Extract the (X, Y) coordinate from the center of the cell holding the provided text.  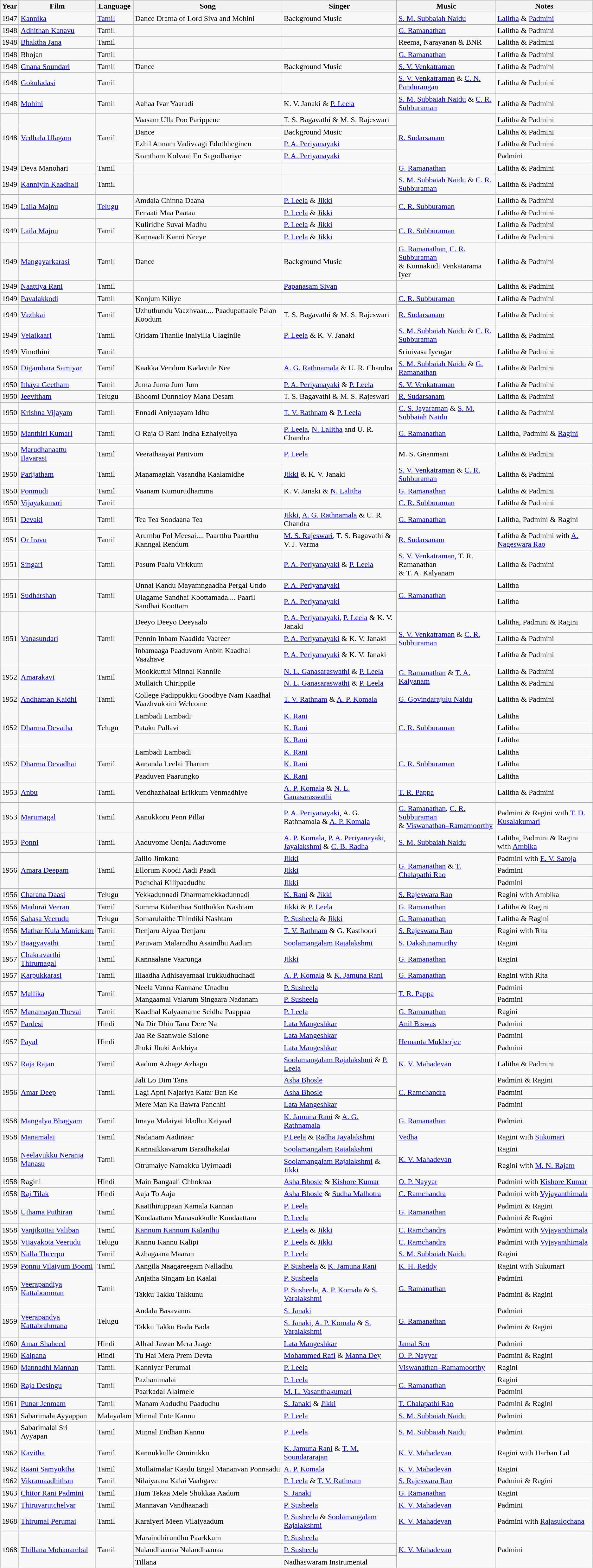
Aadum Azhage Azhagu (208, 1064)
Music (446, 6)
Aanukkoru Penn Pillai (208, 817)
Manamalai (57, 1137)
Madurai Veeran (57, 906)
K. Rani & Jikki (339, 894)
Illaadha Adhisayamaai Irukkudhudhadi (208, 975)
Konjum Kiliye (208, 298)
Tea Tea Soodaana Tea (208, 519)
Vinothini (57, 352)
Tillana (208, 1562)
Pachchai Kilipaadudhu (208, 882)
Ragini with Harban Lal (544, 1453)
Takku Takku Takkunu (208, 1295)
Vanasundari (57, 638)
Mullaich Chirippile (208, 683)
Chitor Rani Padmini (57, 1493)
Andhaman Kaidhi (57, 699)
Takku Takku Bada Bada (208, 1327)
Mallika (57, 994)
Reema, Narayanan & BNR (446, 42)
Asha Bhosle & Sudha Malhotra (339, 1194)
S. Dakshinamurthy (446, 943)
Raja Rajan (57, 1064)
Hemanta Mukherjee (446, 1042)
Amar Shaheed (57, 1343)
P. Susheela & Jikki (339, 919)
Arumbu Pol Meesai.... Paartthu Paartthu Kanngal Rendum (208, 540)
Pennin Inbam Naadida Vaareer (208, 638)
Devaki (57, 519)
Padmini with Rajasulochana (544, 1521)
Sahasa Veerudu (57, 919)
C. S. Jayaraman & S. M. Subbaiah Naidu (446, 413)
S. V. Venkatraman & C. N. Pandurangan (446, 83)
Dharma Devadhai (57, 764)
Dharma Devatha (57, 728)
M. S. Gnanmani (446, 454)
Veerapandiya Kattabomman (57, 1288)
College Padippukku Goodbye Nam Kaadhal Vaazhvukkini Welcome (208, 699)
Uthama Puthiran (57, 1212)
Nilaiyaana Kalai Vaahgave (208, 1481)
Veerapandya Kattabrahmana (57, 1321)
Saantham Kolvaai En Sagodhariye (208, 156)
Aaja To Aaja (208, 1194)
Kannaalane Vaarunga (208, 959)
Mathar Kula Manickam (57, 931)
Unnai Kandu Mayamngaadha Pergal Undo (208, 585)
Kanniyar Perumai (208, 1367)
Kannukkulle Onnirukku (208, 1453)
Bhoomi Dunnaloy Mana Desam (208, 396)
Paaduven Paarungko (208, 776)
T. V. Rathnam & A. P. Komala (339, 699)
Aananda Leelai Tharum (208, 764)
Raja Desingu (57, 1386)
Jikki & K. V. Janaki (339, 475)
Or Iravu (57, 540)
Vijayakumari (57, 503)
Anbu (57, 793)
Jamal Sen (446, 1343)
Imaya Malaiyai Idadhu Kaiyaal (208, 1120)
Alhad Jawan Mera Jaage (208, 1343)
Aaduvome Oonjal Aaduvome (208, 842)
P. Susheela, A. P. Komala & S. Varalakshmi (339, 1295)
Ennadi Aniyaayam Idhu (208, 413)
Sudharshan (57, 596)
Language (115, 6)
G. Govindarajulu Naidu (446, 699)
Kanniyin Kaadhali (57, 184)
Adhithan Kanavu (57, 30)
Nalandhaanaa Nalandhaanaa (208, 1550)
Kannum Kannum Kalanthu (208, 1230)
Oridam Thanile Inaiyilla Ulaginile (208, 336)
Marumagal (57, 817)
Viswanathan–Ramamoorthy (446, 1367)
Vendhazhalaai Erikkum Venmadhiye (208, 793)
Parijatham (57, 475)
Karpukkarasi (57, 975)
P.Leela & Radha Jayalakshmi (339, 1137)
Mookkutthi Minnal Kannile (208, 671)
Kaatthiruppaan Kamala Kannan (208, 1206)
S. Janaki, A. P. Komala & S. Varalakshmi (339, 1327)
1947 (10, 18)
Ezhil Annam Vadivaagi Eduthheginen (208, 144)
Anil Biswas (446, 1024)
Amar Deep (57, 1092)
T. V. Rathnam & P. Leela (339, 413)
Chakravarthi Thirumagal (57, 959)
Papanasam Sivan (339, 286)
Payal (57, 1042)
Jaa Re Saanwale Salone (208, 1036)
P. A. Periyanayaki, A. G. Rathnamala & A. P. Komala (339, 817)
S. Janaki & Jikki (339, 1404)
Thillana Mohanambal (57, 1550)
Pasum Paalu Virkkum (208, 565)
K. V. Janaki & P. Leela (339, 103)
Nadanam Aadinaar (208, 1137)
Raj Tilak (57, 1194)
Ithaya Geetham (57, 384)
Soolamangalam Rajalakshmi & P. Leela (339, 1064)
Sabarimalai Sri Ayyapan (57, 1432)
Vedhala Ulagam (57, 138)
A. G. Rathnamala & U. R. Chandra (339, 368)
Na Dir Dhin Tana Dere Na (208, 1024)
Paarkadal Alaimele (208, 1392)
Thirumal Perumai (57, 1521)
Mannadhi Mannan (57, 1367)
P. Susheela & Soolamangalam Rajalakshmi (339, 1521)
Dance Drama of Lord Siva and Mohini (208, 18)
Vanjikottai Valiban (57, 1230)
Marudhanaattu Ilavarasi (57, 454)
Ponni (57, 842)
Padmini & Ragini with T. D. Kusalakumari (544, 817)
A. P. Komala & K. Jamuna Rani (339, 975)
Jali Lo Dim Tana (208, 1080)
Kalpana (57, 1355)
Manamagan Thevai (57, 1012)
Manamagizh Vasandha Kaalamidhe (208, 475)
Lalitha & Padmini with A. Nageswara Rao (544, 540)
Amdala Chinna Daana (208, 201)
Padmini with E. V. Saroja (544, 858)
P. Susheela & K. Jamuna Rani (339, 1266)
Bhojan (57, 54)
Ponnu Vilaiyum Boomi (57, 1266)
Andala Basavanna (208, 1311)
Kuliridhe Suvai Madhu (208, 225)
Jalilo Jimkana (208, 858)
Aangila Naagareegam Nalladhu (208, 1266)
Mohini (57, 103)
Veerathaayai Panivom (208, 454)
Charana Daasi (57, 894)
Lalitha, Padmini & Ragini with Ambika (544, 842)
K. Jamuna Rani & A. G. Rathnamala (339, 1120)
G. Ramanathan & T. A. Kalyanam (446, 677)
M. L. Vasanthakumari (339, 1392)
Inbamaaga Paaduvom Anbin Kaadhal Vaazhave (208, 655)
Pazhanimalai (208, 1380)
Nadhaswaram Instrumental (339, 1562)
Amara Deepam (57, 870)
Pavalakkodi (57, 298)
Mangayarkarasi (57, 261)
Notes (544, 6)
Kannaadi Kanni Neeye (208, 237)
Srinivasa Iyengar (446, 352)
A. P. Komala (339, 1469)
Velaikaari (57, 336)
Summa Kidanthaa Sotthukku Nashtam (208, 906)
Bhaktha Jana (57, 42)
Main Bangaali Chhokraa (208, 1182)
1967 (10, 1505)
Ponmudi (57, 491)
Vazhkai (57, 315)
Jikki, A. G. Rathnamala & U. R. Chandra (339, 519)
Jeevitham (57, 396)
S. M. Subbaiah Naidu & G. Ramanathan (446, 368)
Anjatha Singam En Kaalai (208, 1278)
P. Leela & T. V. Rathnam (339, 1481)
Vaanam Kumurudhamma (208, 491)
Singer (339, 6)
Kondaattam Manasukkulle Kondaattam (208, 1218)
Manam Aadudhu Paadudhu (208, 1404)
Nalla Theerpu (57, 1254)
Ragini with Ambika (544, 894)
Vikramaadhithan (57, 1481)
Vijayakota Veerudu (57, 1242)
Kaadhal Kalyaaname Seidha Paappaa (208, 1012)
T. V. Rathnam & G. Kasthoori (339, 931)
Mangaamal Valarum Singaara Nadanam (208, 1000)
Deeyo Deeyo Deeyaalo (208, 622)
Kannika (57, 18)
Uzhuthundu Vaazhvaar.... Paadupattaale Palan Koodum (208, 315)
Thiruvarutchelvar (57, 1505)
Year (10, 6)
P. Leela & K. V. Janaki (339, 336)
K. Jamuna Rani & T. M. Soundararajan (339, 1453)
Singari (57, 565)
Mullaimalar Kaadu Engal Mananvan Ponnaadu (208, 1469)
Juma Juma Jum Jum (208, 384)
Ragini with M. N. Rajam (544, 1165)
S. V. Venkatraman, T. R. Ramanathan& T. A. Kalyanam (446, 565)
Padmini with Kishore Kumar (544, 1182)
Film (57, 6)
Azhagaana Maaran (208, 1254)
Neelavukku Neranja Manasu (57, 1159)
Kaakka Vendum Kadavule Nee (208, 368)
P. Leela, N. Lalitha and U. R. Chandra (339, 433)
Tu Hai Mera Prem Devta (208, 1355)
K. H. Reddy (446, 1266)
Deva Manohari (57, 168)
Asha Bhosle & Kishore Kumar (339, 1182)
Sabarimala Ayyappan (57, 1416)
Soolamangalam Rajalakshmi & Jikki (339, 1165)
P. A. Periyanayaki, P. Leela & K. V. Janaki (339, 622)
Maraindhirundhu Paarkkum (208, 1538)
Jikki & P. Leela (339, 906)
Minnal Endhan Kannu (208, 1432)
Raani Samyuktha (57, 1469)
Mohammed Rafi & Manna Dey (339, 1355)
Ellorum Koodi Aadi Paadi (208, 870)
Paruvam Malarndhu Asaindhu Aadum (208, 943)
Pataku Pallavi (208, 728)
Vedha (446, 1137)
Karaiyeri Meen Vilaiyaadum (208, 1521)
Manthiri Kumari (57, 433)
Minnal Ente Kannu (208, 1416)
Kannu Kannu Kalipi (208, 1242)
Denjaru Aiyaa Denjaru (208, 931)
Amarakavi (57, 677)
Punar Jenmam (57, 1404)
A. P. Komala, P. A. Periyanayaki,Jayalakshmi & C. B. Radha (339, 842)
Naattiya Rani (57, 286)
Lagi Apni Najariya Katar Ban Ke (208, 1092)
1963 (10, 1493)
Gnana Soundari (57, 66)
Pardesi (57, 1024)
Jhuki Jhuki Ankhiya (208, 1048)
Otrumaiye Namakku Uyirnaadi (208, 1165)
Kavitha (57, 1453)
Mannavan Vandhaanadi (208, 1505)
G. Ramanathan, C. R. Subburaman & Kunnakudi Venkatarama Iyer (446, 261)
Gokuladasi (57, 83)
K. V. Janaki & N. Lalitha (339, 491)
Malayalam (115, 1416)
Mere Man Ka Bawra Panchhi (208, 1104)
Krishna Vijayam (57, 413)
O Raja O Rani Indha Ezhaiyeliya (208, 433)
Baagyavathi (57, 943)
A. P. Komala & N. L. Ganasaraswathi (339, 793)
Song (208, 6)
T. Chalapathi Rao (446, 1404)
Kannaikkavarum Baradhakalai (208, 1149)
Eenaati Maa Paataa (208, 213)
G. Ramanathan & T. Chalapathi Rao (446, 870)
Mangalya Bhagyam (57, 1120)
Yekkadunnadi Dharmamekkadunnadi (208, 894)
Neela Vanna Kannane Unadhu (208, 988)
Hum Tekaa Mele Shokkaa Aadum (208, 1493)
Digambara Samiyar (57, 368)
Somarulaithe Thindiki Nashtam (208, 919)
G. Ramanathan, C. R. Subburaman& Viswanathan–Ramamoorthy (446, 817)
Ulagame Sandhai Koottamada.... Paaril Sandhai Koottam (208, 601)
Vaasam Ulla Poo Parippene (208, 120)
Aahaa Ivar Yaaradi (208, 103)
M. S. Rajeswari, T. S. Bagavathi & V. J. Varma (339, 540)
